Pinpoint the cell where the given text exists, returning its [X, Y] midpoint coordinate. 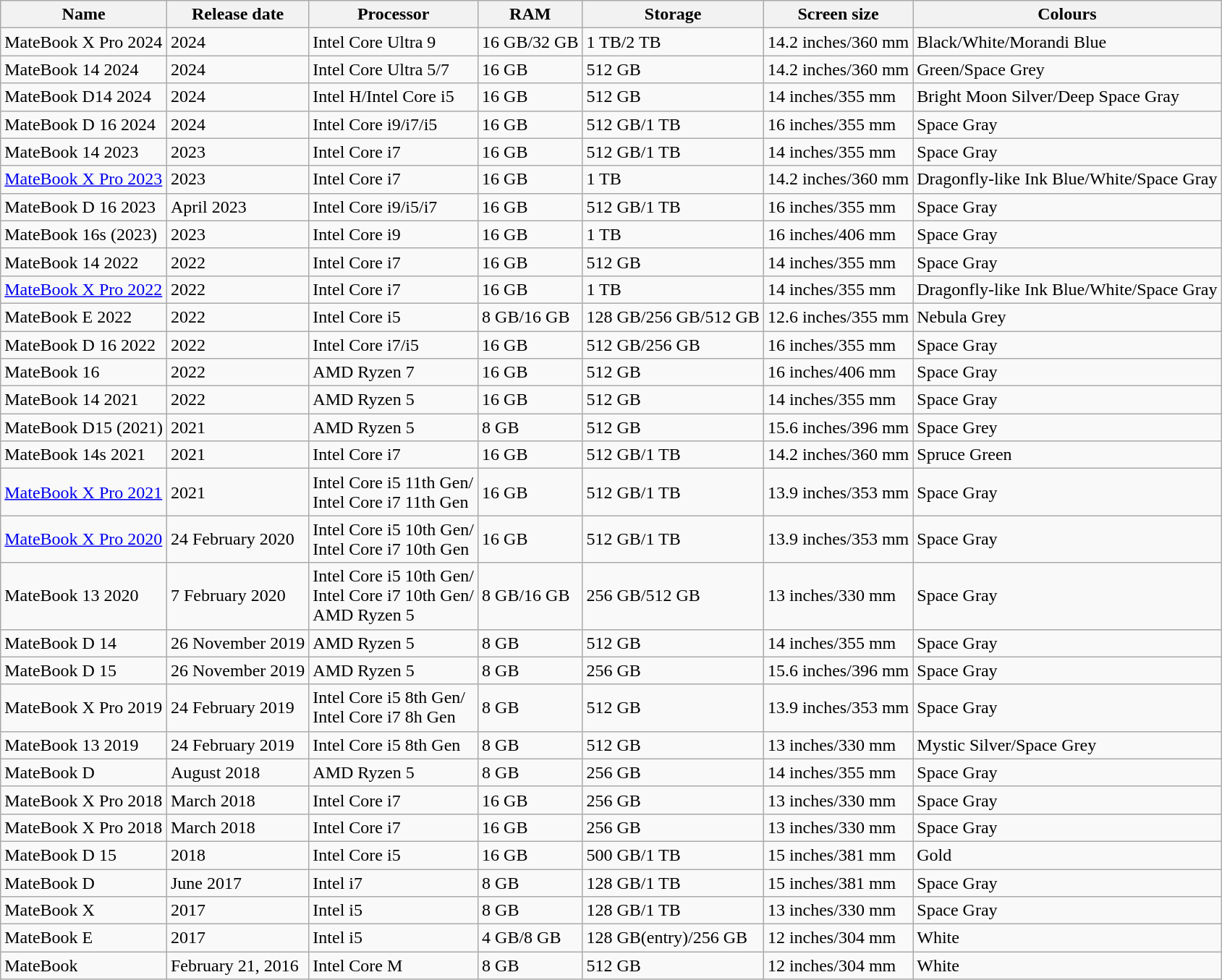
Name [84, 14]
MateBook D 16 2022 [84, 345]
Storage [673, 14]
Intel Core i5 8th Gen/Intel Core i7 8h Gen [394, 707]
256 GB/512 GB [673, 596]
MateBook X Pro 2022 [84, 289]
MateBook D 16 2024 [84, 124]
Intel Core Ultra 5/7 [394, 69]
MateBook [84, 966]
Intel Core i9 [394, 234]
Intel Core i9/i7/i5 [394, 124]
MateBook X [84, 911]
MateBook X Pro 2021 [84, 492]
512 GB/256 GB [673, 345]
Intel Core M [394, 966]
Intel Core i5 10th Gen/Intel Core i7 10th Gen/AMD Ryzen 5 [394, 596]
Release date [237, 14]
24 February 2020 [237, 540]
MateBook 14 2023 [84, 152]
7 February 2020 [237, 596]
April 2023 [237, 207]
Nebula Grey [1067, 317]
June 2017 [237, 883]
2018 [237, 855]
MateBook D14 2024 [84, 97]
Intel H/Intel Core i5 [394, 97]
Mystic Silver/Space Grey [1067, 745]
MateBook 13 2020 [84, 596]
1 TB/2 TB [673, 42]
MateBook E [84, 938]
Gold [1067, 855]
Processor [394, 14]
MateBook 16s (2023) [84, 234]
Intel Core i9/i5/i7 [394, 207]
Spruce Green [1067, 455]
AMD Ryzen 7 [394, 372]
4 GB/8 GB [530, 938]
MateBook X Pro 2023 [84, 179]
128 GB/256 GB/512 GB [673, 317]
Space Grey [1067, 427]
Screen size [838, 14]
Intel Core i5 10th Gen/Intel Core i7 10th Gen [394, 540]
RAM [530, 14]
Colours [1067, 14]
February 21, 2016 [237, 966]
Intel Core i7/i5 [394, 345]
MateBook D 16 2023 [84, 207]
MateBook X Pro 2024 [84, 42]
MateBook X Pro 2020 [84, 540]
MateBook 16 [84, 372]
MateBook 14 2021 [84, 400]
MateBook X Pro 2019 [84, 707]
MateBook D15 (2021) [84, 427]
16 GB/32 GB [530, 42]
12.6 inches/355 mm [838, 317]
Black/White/Morandi Blue [1067, 42]
Intel Core Ultra 9 [394, 42]
Intel Core i5 8th Gen [394, 745]
500 GB/1 TB [673, 855]
Intel i7 [394, 883]
August 2018 [237, 772]
MateBook 13 2019 [84, 745]
MateBook 14s 2021 [84, 455]
MateBook 14 2024 [84, 69]
Intel Core i5 11th Gen/Intel Core i7 11th Gen [394, 492]
MateBook E 2022 [84, 317]
MateBook 14 2022 [84, 262]
128 GB(entry)/256 GB [673, 938]
MateBook D 14 [84, 643]
Bright Moon Silver/Deep Space Gray [1067, 97]
Green/Space Grey [1067, 69]
